Output the (X, Y) coordinate of the center of the cell containing the given text.  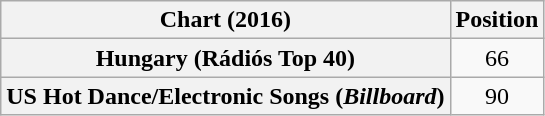
Hungary (Rádiós Top 40) (226, 58)
66 (497, 58)
90 (497, 96)
US Hot Dance/Electronic Songs (Billboard) (226, 96)
Chart (2016) (226, 20)
Position (497, 20)
